Scan for the cell matching the given text and deliver its (x, y) coordinate at center. 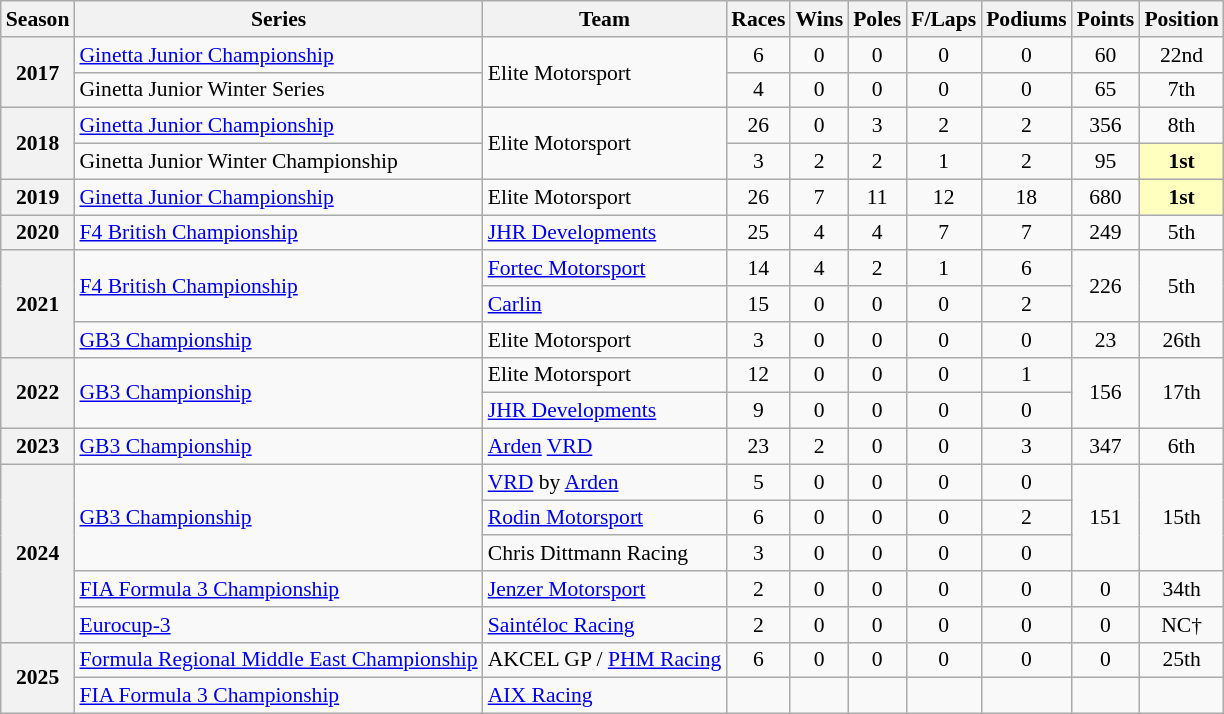
Points (1106, 19)
Arden VRD (605, 447)
356 (1106, 126)
Races (758, 19)
2023 (38, 447)
Saintéloc Racing (605, 625)
25 (758, 233)
34th (1181, 589)
2021 (38, 304)
17th (1181, 392)
226 (1106, 286)
Podiums (1026, 19)
9 (758, 411)
2018 (38, 144)
Rodin Motorsport (605, 518)
7th (1181, 90)
Jenzer Motorsport (605, 589)
F/Laps (944, 19)
26th (1181, 340)
2020 (38, 233)
Carlin (605, 304)
65 (1106, 90)
Team (605, 19)
Season (38, 19)
Formula Regional Middle East Championship (278, 660)
2017 (38, 72)
95 (1106, 162)
151 (1106, 518)
2022 (38, 392)
2019 (38, 197)
60 (1106, 55)
156 (1106, 392)
Chris Dittmann Racing (605, 554)
VRD by Arden (605, 482)
6th (1181, 447)
2024 (38, 553)
NC† (1181, 625)
Fortec Motorsport (605, 269)
680 (1106, 197)
15 (758, 304)
Eurocup-3 (278, 625)
25th (1181, 660)
AIX Racing (605, 696)
22nd (1181, 55)
2025 (38, 678)
249 (1106, 233)
8th (1181, 126)
347 (1106, 447)
Ginetta Junior Winter Championship (278, 162)
Series (278, 19)
Ginetta Junior Winter Series (278, 90)
Wins (819, 19)
11 (877, 197)
Poles (877, 19)
15th (1181, 518)
5 (758, 482)
18 (1026, 197)
AKCEL GP / PHM Racing (605, 660)
14 (758, 269)
Position (1181, 19)
